Pinpoint the cell where the given text exists, returning its (x, y) midpoint coordinate. 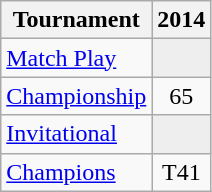
Championship (76, 96)
T41 (182, 172)
Champions (76, 172)
Match Play (76, 58)
2014 (182, 20)
65 (182, 96)
Invitational (76, 134)
Tournament (76, 20)
